Find where the given text appears and provide that cell's center as (X, Y) coordinate. 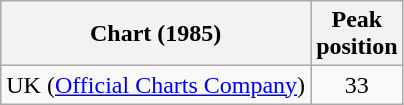
33 (357, 85)
Peakposition (357, 34)
UK (Official Charts Company) (156, 85)
Chart (1985) (156, 34)
